Return the (X, Y) coordinate for the center point of the cell that contains the specified text.  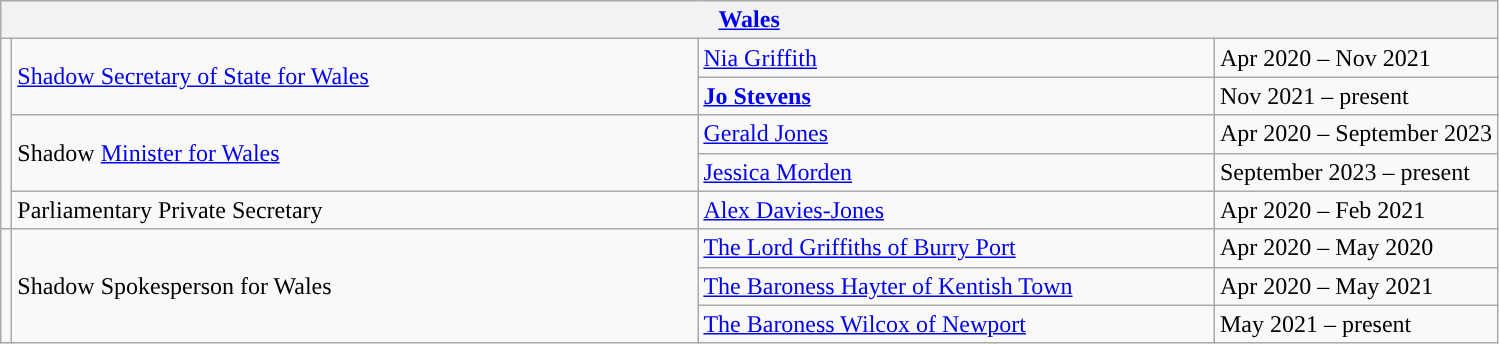
Apr 2020 – May 2021 (1356, 286)
Shadow Secretary of State for Wales (355, 77)
Shadow Spokesperson for Wales (355, 286)
Gerald Jones (956, 134)
Apr 2020 – May 2020 (1356, 248)
May 2021 – present (1356, 324)
Wales (750, 20)
The Baroness Hayter of Kentish Town (956, 286)
Jessica Morden (956, 172)
Alex Davies-Jones (956, 210)
Shadow Minister for Wales (355, 153)
The Lord Griffiths of Burry Port (956, 248)
Parliamentary Private Secretary (355, 210)
September 2023 – present (1356, 172)
The Baroness Wilcox of Newport (956, 324)
Apr 2020 – Feb 2021 (1356, 210)
Apr 2020 – September 2023 (1356, 134)
Nia Griffith (956, 58)
Apr 2020 – Nov 2021 (1356, 58)
Jo Stevens (956, 96)
Nov 2021 – present (1356, 96)
